Determine the (x, y) coordinate at the center of the cell enclosing the given text.  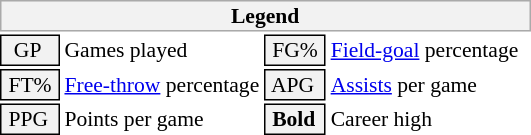
FT% (30, 85)
APG (295, 85)
Assists per game (430, 85)
GP (30, 50)
Games played (162, 50)
Field-goal percentage (430, 50)
Free-throw percentage (162, 85)
Legend (265, 16)
FG% (295, 50)
